Detect which cell encompasses the target text, then output its [X, Y] center coordinate. 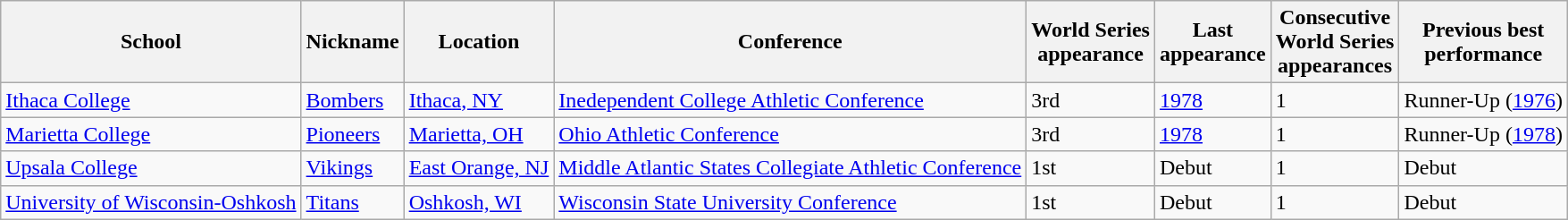
Marietta College [151, 134]
Upsala College [151, 168]
Vikings [352, 168]
Runner-Up (1978) [1483, 134]
Runner-Up (1976) [1483, 100]
Bombers [352, 100]
Nickname [352, 42]
East Orange, NJ [479, 168]
Lastappearance [1212, 42]
University of Wisconsin-Oshkosh [151, 202]
Ithaca College [151, 100]
World Seriesappearance [1091, 42]
Pioneers [352, 134]
Location [479, 42]
School [151, 42]
Inedependent College Athletic Conference [790, 100]
Previous bestperformance [1483, 42]
Marietta, OH [479, 134]
Middle Atlantic States Collegiate Athletic Conference [790, 168]
Ithaca, NY [479, 100]
Wisconsin State University Conference [790, 202]
Titans [352, 202]
ConsecutiveWorld Seriesappearances [1335, 42]
Conference [790, 42]
Oshkosh, WI [479, 202]
Ohio Athletic Conference [790, 134]
